From the cell containing the given text, extract its center point as (x, y) coordinate. 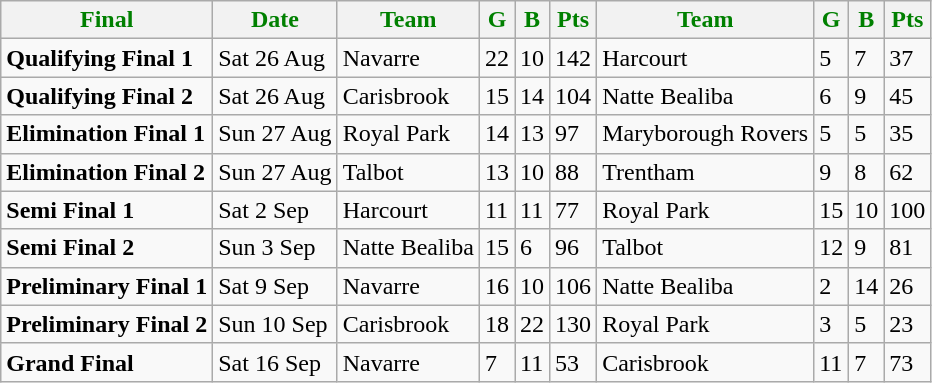
Grand Final (107, 362)
37 (908, 58)
Sun 3 Sep (275, 248)
130 (574, 324)
100 (908, 210)
96 (574, 248)
Sat 2 Sep (275, 210)
Sun 10 Sep (275, 324)
142 (574, 58)
81 (908, 248)
Date (275, 20)
Semi Final 1 (107, 210)
26 (908, 286)
Preliminary Final 2 (107, 324)
Sat 9 Sep (275, 286)
Preliminary Final 1 (107, 286)
73 (908, 362)
Maryborough Rovers (706, 134)
18 (496, 324)
Elimination Final 1 (107, 134)
Semi Final 2 (107, 248)
Trentham (706, 172)
77 (574, 210)
23 (908, 324)
35 (908, 134)
104 (574, 96)
106 (574, 286)
3 (832, 324)
Final (107, 20)
2 (832, 286)
Elimination Final 2 (107, 172)
88 (574, 172)
97 (574, 134)
Sat 16 Sep (275, 362)
53 (574, 362)
8 (866, 172)
Qualifying Final 1 (107, 58)
Qualifying Final 2 (107, 96)
62 (908, 172)
16 (496, 286)
45 (908, 96)
12 (832, 248)
